Extract the [x, y] coordinate from the center of the cell holding the provided text.  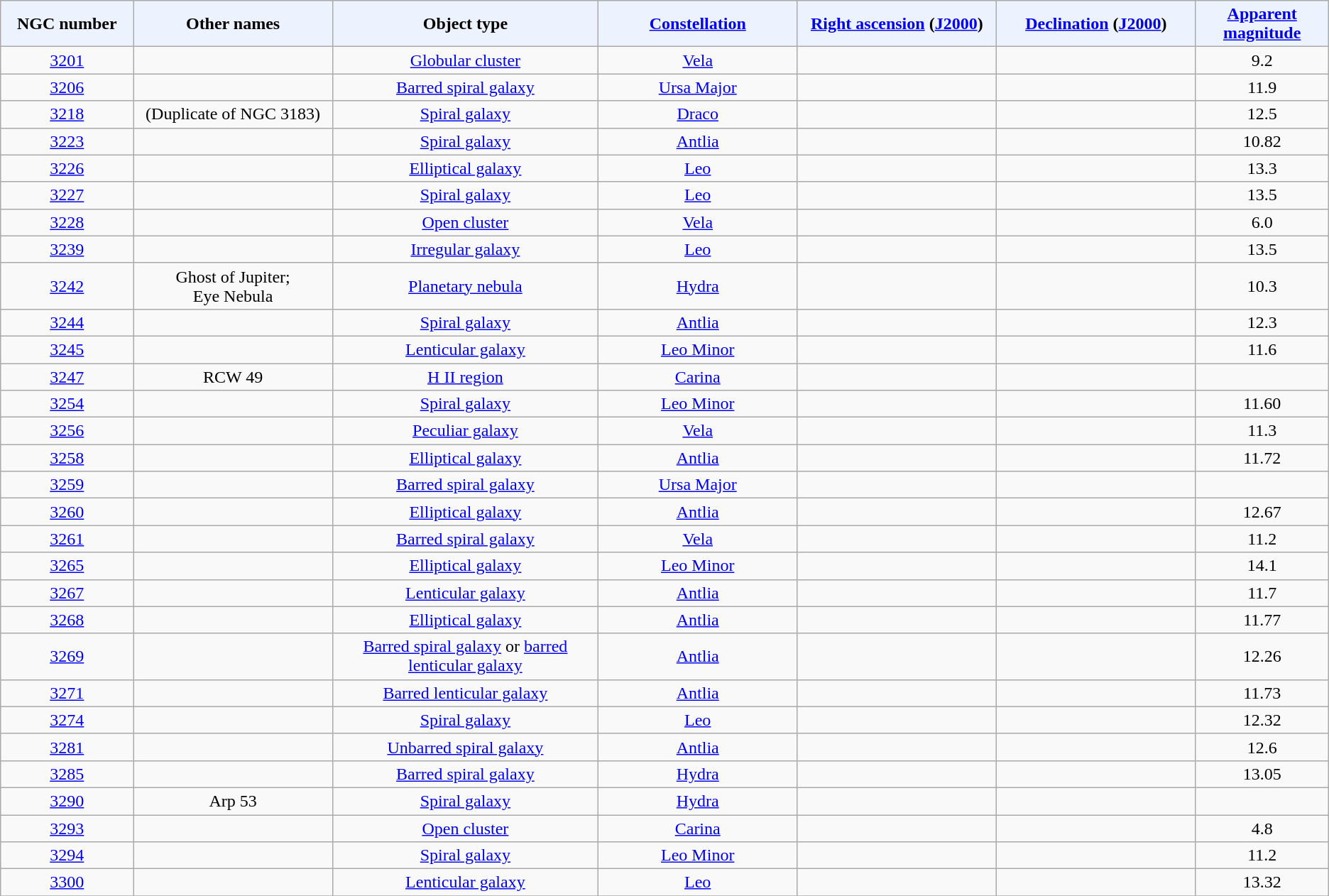
3254 [67, 404]
Declination (J2000) [1096, 24]
11.9 [1262, 87]
13.05 [1262, 774]
9.2 [1262, 60]
3226 [67, 168]
3223 [67, 141]
13.32 [1262, 883]
Globular cluster [465, 60]
3281 [67, 747]
10.3 [1262, 285]
3260 [67, 512]
Draco [697, 114]
3285 [67, 774]
Irregular galaxy [465, 249]
3271 [67, 693]
Object type [465, 24]
3218 [67, 114]
Arp 53 [233, 801]
11.73 [1262, 693]
3294 [67, 856]
Unbarred spiral galaxy [465, 747]
3259 [67, 485]
Right ascension (J2000) [897, 24]
Ghost of Jupiter;Eye Nebula [233, 285]
Peculiar galaxy [465, 431]
Apparent magnitude [1262, 24]
3267 [67, 593]
3201 [67, 60]
6.0 [1262, 222]
3300 [67, 883]
3242 [67, 285]
13.3 [1262, 168]
10.82 [1262, 141]
11.3 [1262, 431]
3206 [67, 87]
11.72 [1262, 458]
12.6 [1262, 747]
12.67 [1262, 512]
RCW 49 [233, 377]
3247 [67, 377]
Barred lenticular galaxy [465, 693]
NGC number [67, 24]
Barred spiral galaxy or barred lenticular galaxy [465, 656]
Constellation [697, 24]
11.7 [1262, 593]
H II region [465, 377]
3227 [67, 195]
12.32 [1262, 720]
12.26 [1262, 656]
3228 [67, 222]
3290 [67, 801]
3268 [67, 620]
3244 [67, 322]
4.8 [1262, 829]
3239 [67, 249]
3258 [67, 458]
14.1 [1262, 566]
3265 [67, 566]
Other names [233, 24]
Planetary nebula [465, 285]
3245 [67, 349]
3261 [67, 539]
3256 [67, 431]
3274 [67, 720]
11.6 [1262, 349]
3293 [67, 829]
11.77 [1262, 620]
12.5 [1262, 114]
12.3 [1262, 322]
3269 [67, 656]
11.60 [1262, 404]
(Duplicate of NGC 3183) [233, 114]
